From the cell containing the given text, extract its center point as [X, Y] coordinate. 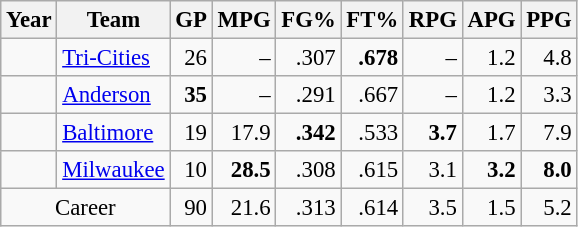
.308 [308, 170]
4.8 [549, 58]
19 [191, 133]
3.5 [432, 208]
1.5 [492, 208]
APG [492, 20]
17.9 [244, 133]
Tri-Cities [114, 58]
.533 [372, 133]
Baltimore [114, 133]
RPG [432, 20]
Career [86, 208]
Anderson [114, 95]
26 [191, 58]
3.1 [432, 170]
7.9 [549, 133]
.615 [372, 170]
.667 [372, 95]
21.6 [244, 208]
.342 [308, 133]
5.2 [549, 208]
GP [191, 20]
Year [29, 20]
35 [191, 95]
MPG [244, 20]
FT% [372, 20]
.307 [308, 58]
PPG [549, 20]
.313 [308, 208]
1.7 [492, 133]
8.0 [549, 170]
.614 [372, 208]
.291 [308, 95]
Milwaukee [114, 170]
3.3 [549, 95]
10 [191, 170]
28.5 [244, 170]
FG% [308, 20]
90 [191, 208]
Team [114, 20]
3.2 [492, 170]
3.7 [432, 133]
.678 [372, 58]
